Search for the cell housing the specified text and yield its [x, y] center coordinate. 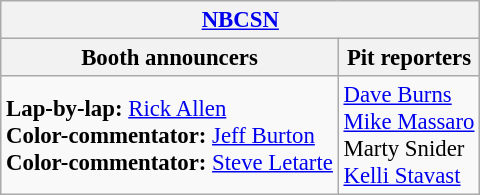
Pit reporters [409, 58]
Lap-by-lap: Rick AllenColor-commentator: Jeff BurtonColor-commentator: Steve Letarte [170, 136]
NBCSN [240, 20]
Dave BurnsMike MassaroMarty SniderKelli Stavast [409, 136]
Booth announcers [170, 58]
